Extract the (X, Y) coordinate from the center of the cell holding the provided text.  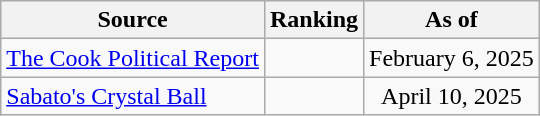
Ranking (314, 20)
February 6, 2025 (452, 58)
The Cook Political Report (133, 58)
As of (452, 20)
Source (133, 20)
April 10, 2025 (452, 96)
Sabato's Crystal Ball (133, 96)
